Locate the cell with the specified text and output its [x, y] center coordinate. 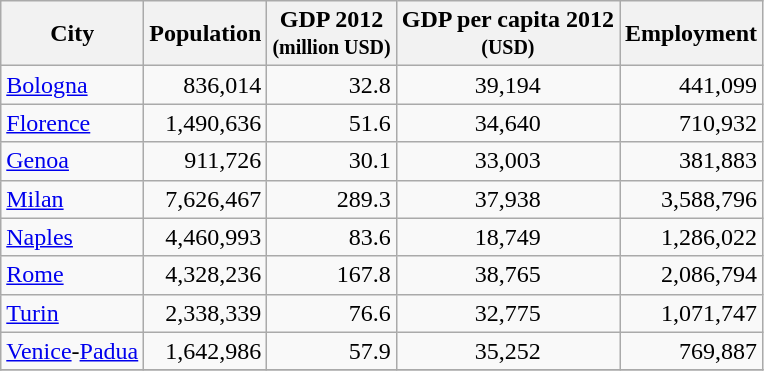
1,490,636 [206, 123]
Bologna [72, 85]
30.1 [332, 161]
911,726 [206, 161]
32,775 [508, 313]
Turin [72, 313]
7,626,467 [206, 199]
1,286,022 [692, 237]
167.8 [332, 275]
GDP per capita 2012(USD) [508, 34]
2,086,794 [692, 275]
33,003 [508, 161]
32.8 [332, 85]
51.6 [332, 123]
4,460,993 [206, 237]
3,588,796 [692, 199]
441,099 [692, 85]
4,328,236 [206, 275]
710,932 [692, 123]
34,640 [508, 123]
2,338,339 [206, 313]
1,071,747 [692, 313]
57.9 [332, 351]
1,642,986 [206, 351]
76.6 [332, 313]
35,252 [508, 351]
381,883 [692, 161]
Population [206, 34]
769,887 [692, 351]
Milan [72, 199]
Employment [692, 34]
Venice-Padua [72, 351]
18,749 [508, 237]
Rome [72, 275]
83.6 [332, 237]
Florence [72, 123]
37,938 [508, 199]
City [72, 34]
Naples [72, 237]
289.3 [332, 199]
836,014 [206, 85]
39,194 [508, 85]
Genoa [72, 161]
GDP 2012(million USD) [332, 34]
38,765 [508, 275]
